Capture the cell that displays the provided text and extract its [x, y] central coordinate. 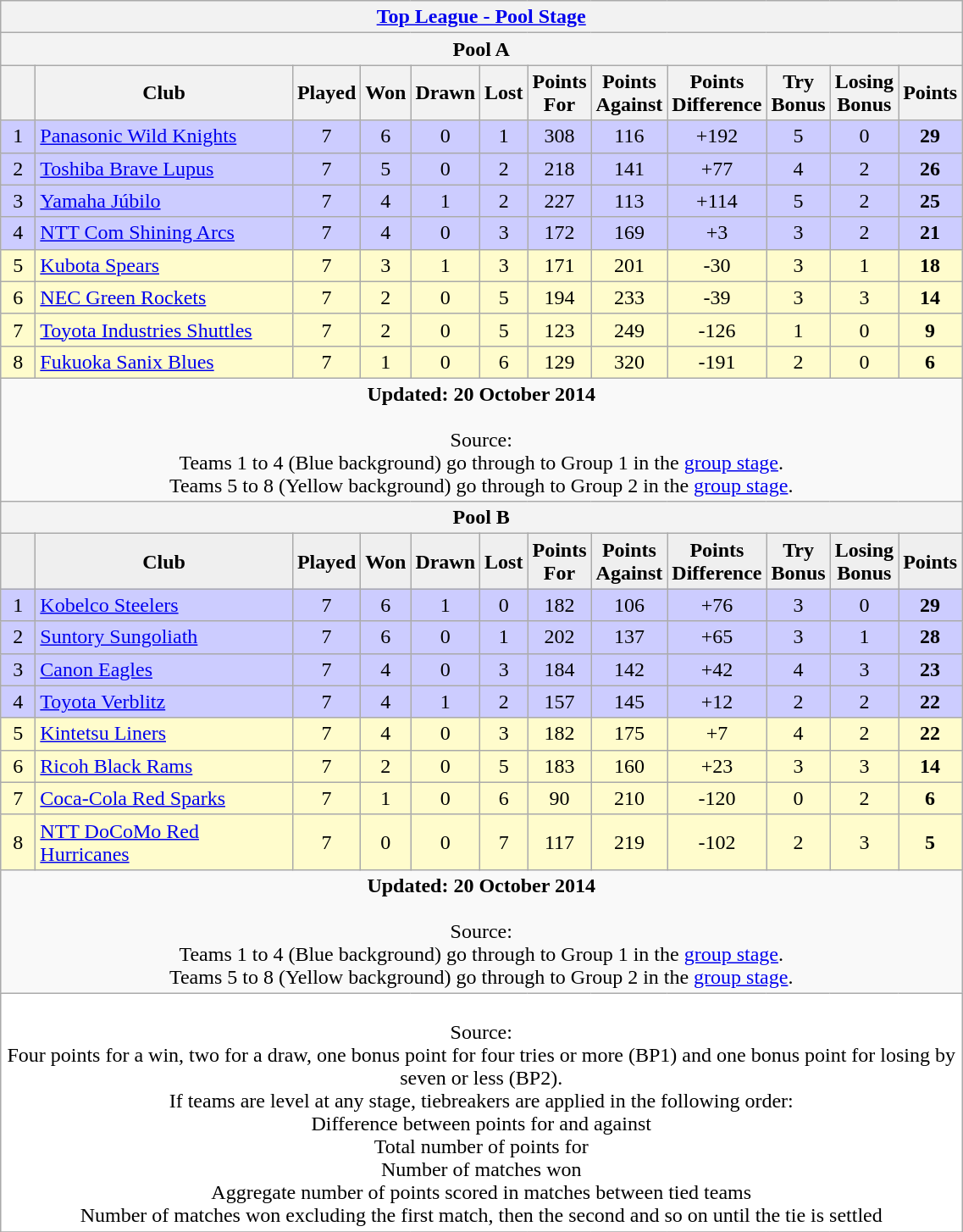
202 [559, 637]
-120 [717, 798]
-126 [717, 330]
-30 [717, 265]
249 [629, 330]
NEC Green Rockets [164, 297]
+192 [717, 136]
117 [559, 842]
+23 [717, 766]
+77 [717, 169]
Yamaha Júbilo [164, 201]
129 [559, 362]
218 [559, 169]
23 [930, 669]
-39 [717, 297]
+65 [717, 637]
183 [559, 766]
141 [629, 169]
+7 [717, 734]
26 [930, 169]
+76 [717, 605]
+42 [717, 669]
-102 [717, 842]
171 [559, 265]
308 [559, 136]
NTT Com Shining Arcs [164, 233]
Toyota Industries Shuttles [164, 330]
Coca-Cola Red Sparks [164, 798]
106 [629, 605]
Kintetsu Liners [164, 734]
Suntory Sungoliath [164, 637]
233 [629, 297]
Ricoh Black Rams [164, 766]
NTT DoCoMo Red Hurricanes [164, 842]
145 [629, 702]
25 [930, 201]
Canon Eagles [164, 669]
18 [930, 265]
Kobelco Steelers [164, 605]
201 [629, 265]
Toyota Verblitz [164, 702]
Toshiba Brave Lupus [164, 169]
+3 [717, 233]
184 [559, 669]
90 [559, 798]
175 [629, 734]
160 [629, 766]
Pool B [481, 518]
Panasonic Wild Knights [164, 136]
123 [559, 330]
-191 [717, 362]
Kubota Spears [164, 265]
210 [629, 798]
9 [930, 330]
+114 [717, 201]
+12 [717, 702]
169 [629, 233]
157 [559, 702]
21 [930, 233]
219 [629, 842]
28 [930, 637]
Fukuoka Sanix Blues [164, 362]
137 [629, 637]
116 [629, 136]
113 [629, 201]
Pool A [481, 49]
172 [559, 233]
Top League - Pool Stage [481, 17]
320 [629, 362]
194 [559, 297]
227 [559, 201]
142 [629, 669]
